Capture the cell that displays the provided text and extract its [X, Y] central coordinate. 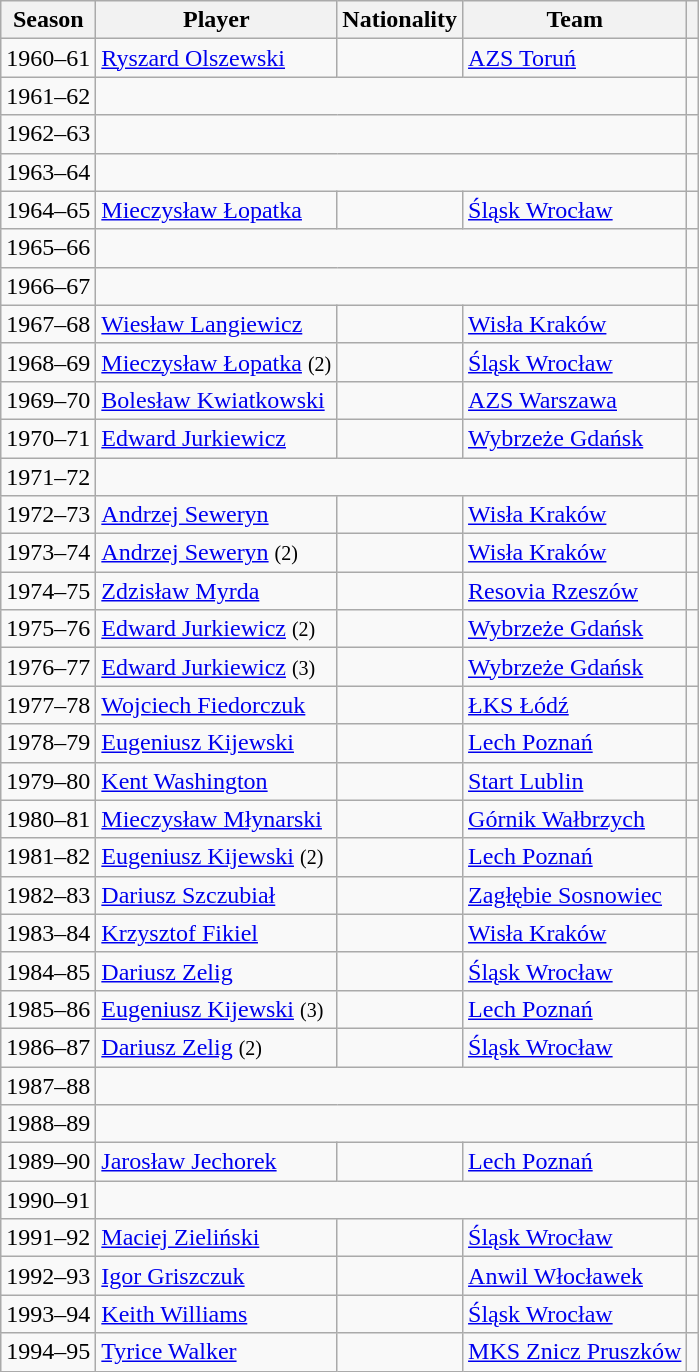
Andrzej Seweryn [216, 515]
1976–77 [48, 667]
AZS Toruń [575, 58]
Dariusz Zelig (2) [216, 1047]
Player [216, 20]
Edward Jurkiewicz (2) [216, 629]
1984–85 [48, 971]
1983–84 [48, 933]
Mieczysław Młynarski [216, 819]
1986–87 [48, 1047]
1964–65 [48, 210]
Nationality [400, 20]
1962–63 [48, 134]
MKS Znicz Pruszków [575, 1352]
Eugeniusz Kijewski (3) [216, 1009]
1981–82 [48, 857]
Edward Jurkiewicz [216, 438]
Krzysztof Fikiel [216, 933]
1968–69 [48, 362]
1991–92 [48, 1238]
Season [48, 20]
Jarosław Jechorek [216, 1162]
1994–95 [48, 1352]
1974–75 [48, 591]
Dariusz Zelig [216, 971]
Ryszard Olszewski [216, 58]
Andrzej Seweryn (2) [216, 553]
1973–74 [48, 553]
ŁKS Łódź [575, 705]
Zdzisław Myrda [216, 591]
1969–70 [48, 400]
1992–93 [48, 1276]
1965–66 [48, 248]
1971–72 [48, 477]
Resovia Rzeszów [575, 591]
Wiesław Langiewicz [216, 324]
Bolesław Kwiatkowski [216, 400]
1985–86 [48, 1009]
1987–88 [48, 1085]
Maciej Zieliński [216, 1238]
Dariusz Szczubiał [216, 895]
Igor Griszczuk [216, 1276]
Keith Williams [216, 1314]
1980–81 [48, 819]
1989–90 [48, 1162]
1972–73 [48, 515]
1977–78 [48, 705]
Wojciech Fiedorczuk [216, 705]
1982–83 [48, 895]
Start Lublin [575, 781]
Edward Jurkiewicz (3) [216, 667]
1967–68 [48, 324]
AZS Warszawa [575, 400]
Mieczysław Łopatka (2) [216, 362]
Kent Washington [216, 781]
Team [575, 20]
1978–79 [48, 743]
Eugeniusz Kijewski [216, 743]
1966–67 [48, 286]
Zagłębie Sosnowiec [575, 895]
1990–91 [48, 1200]
1963–64 [48, 172]
Eugeniusz Kijewski (2) [216, 857]
1988–89 [48, 1124]
Anwil Włocławek [575, 1276]
1970–71 [48, 438]
1961–62 [48, 96]
Tyrice Walker [216, 1352]
1960–61 [48, 58]
Górnik Wałbrzych [575, 819]
1975–76 [48, 629]
1979–80 [48, 781]
Mieczysław Łopatka [216, 210]
1993–94 [48, 1314]
